Output the [x, y] coordinate of the center of the cell containing the given text.  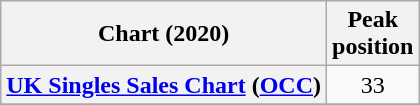
Chart (2020) [164, 34]
UK Singles Sales Chart (OCC) [164, 85]
Peakposition [373, 34]
33 [373, 85]
